For the text-containing cell, return its midpoint in [x, y] coordinate format. 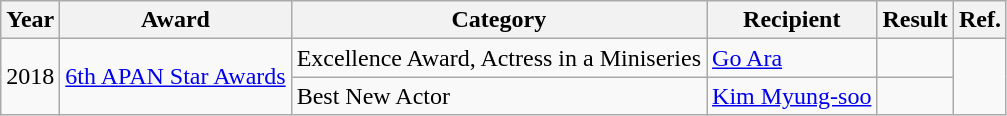
Kim Myung-soo [792, 96]
6th APAN Star Awards [176, 77]
Result [915, 20]
Excellence Award, Actress in a Miniseries [498, 58]
Year [30, 20]
Award [176, 20]
Recipient [792, 20]
Go Ara [792, 58]
2018 [30, 77]
Ref. [980, 20]
Category [498, 20]
Best New Actor [498, 96]
